Determine the [X, Y] coordinate at the center of the cell enclosing the given text.  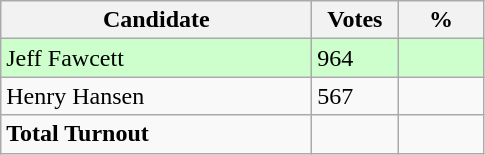
Henry Hansen [156, 96]
567 [355, 96]
964 [355, 58]
Jeff Fawcett [156, 58]
Candidate [156, 20]
Votes [355, 20]
Total Turnout [156, 134]
% [441, 20]
